Find where the given text appears and provide that cell's center as (x, y) coordinate. 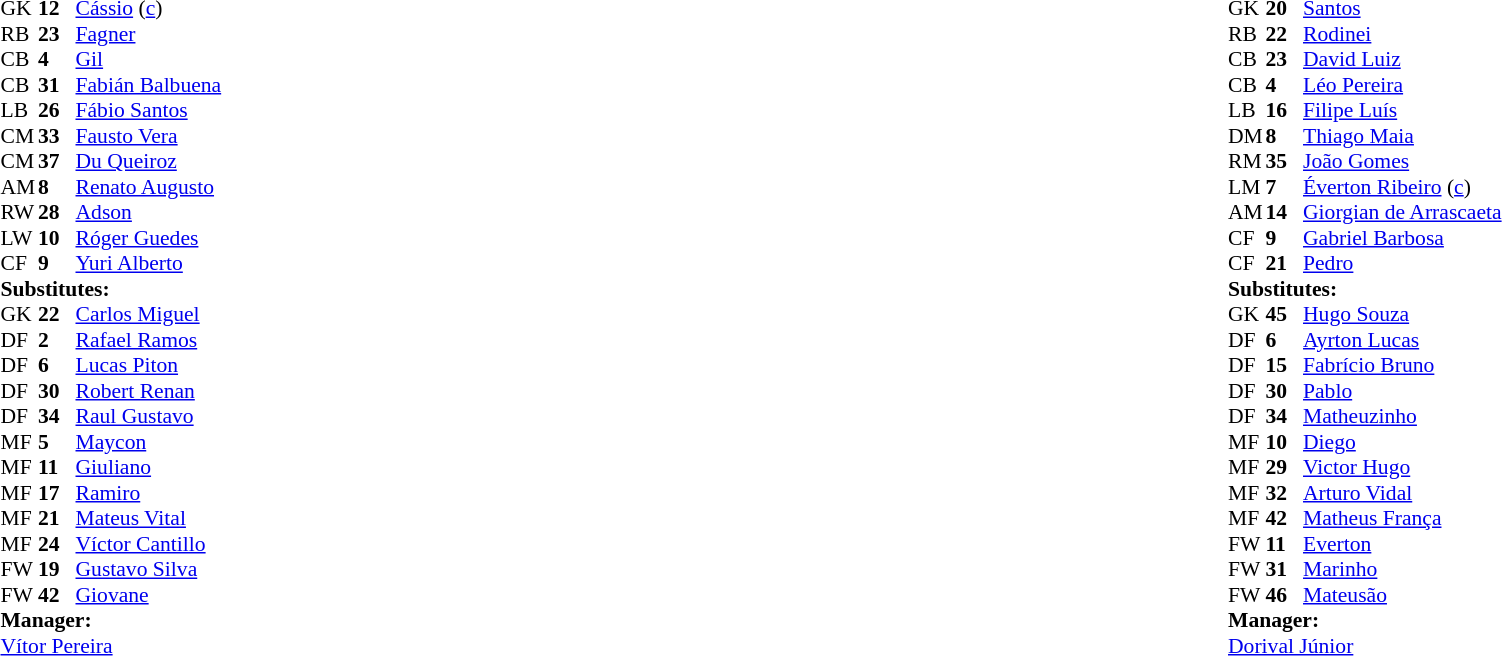
Léo Pereira (1402, 85)
Róger Guedes (149, 238)
15 (1285, 365)
Thiago Maia (1402, 136)
Du Queiroz (149, 161)
Víctor Cantillo (149, 544)
Fagner (149, 34)
2 (57, 340)
Pedro (1402, 263)
Matheus França (1402, 519)
LW (19, 238)
Maycon (149, 442)
LM (1247, 187)
Mateus Vital (149, 519)
Giorgian de Arrascaeta (1402, 213)
DM (1247, 136)
Fabián Balbuena (149, 85)
Rodinei (1402, 34)
Marinho (1402, 569)
Ramiro (149, 493)
Rafael Ramos (149, 340)
João Gomes (1402, 161)
Victor Hugo (1402, 467)
Everton (1402, 544)
Éverton Ribeiro (c) (1402, 187)
Lucas Piton (149, 365)
16 (1285, 111)
Raul Gustavo (149, 417)
7 (1285, 187)
Fausto Vera (149, 136)
Yuri Alberto (149, 263)
Giuliano (149, 467)
Matheuzinho (1402, 417)
Hugo Souza (1402, 315)
Mateusão (1402, 595)
David Luiz (1402, 59)
37 (57, 161)
Giovane (149, 595)
19 (57, 569)
Fábio Santos (149, 111)
Carlos Miguel (149, 315)
46 (1285, 595)
Gil (149, 59)
Gustavo Silva (149, 569)
Gabriel Barbosa (1402, 238)
28 (57, 213)
45 (1285, 315)
Renato Augusto (149, 187)
26 (57, 111)
RW (19, 213)
Arturo Vidal (1402, 493)
Fabrício Bruno (1402, 365)
Diego (1402, 442)
5 (57, 442)
14 (1285, 213)
17 (57, 493)
33 (57, 136)
Filipe Luís (1402, 111)
Robert Renan (149, 391)
32 (1285, 493)
Adson (149, 213)
24 (57, 544)
Ayrton Lucas (1402, 340)
Pablo (1402, 391)
35 (1285, 161)
29 (1285, 467)
RM (1247, 161)
